Provide the [x, y] coordinate of the cell's center where the given text is located.  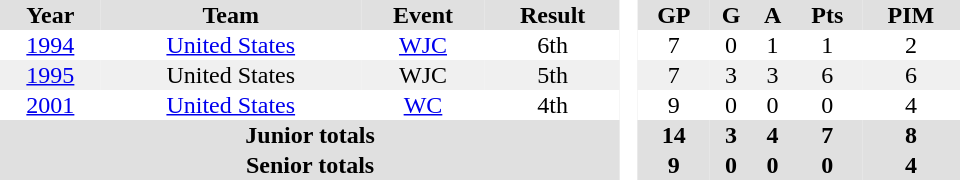
GP [674, 15]
Team [231, 15]
1994 [50, 45]
Year [50, 15]
WC [423, 105]
2 [911, 45]
2001 [50, 105]
8 [911, 135]
Result [552, 15]
Pts [828, 15]
4th [552, 105]
A [773, 15]
PIM [911, 15]
Senior totals [310, 165]
G [732, 15]
5th [552, 75]
Junior totals [310, 135]
1995 [50, 75]
Event [423, 15]
6th [552, 45]
14 [674, 135]
